Determine the [X, Y] coordinate at the center of the cell enclosing the given text.  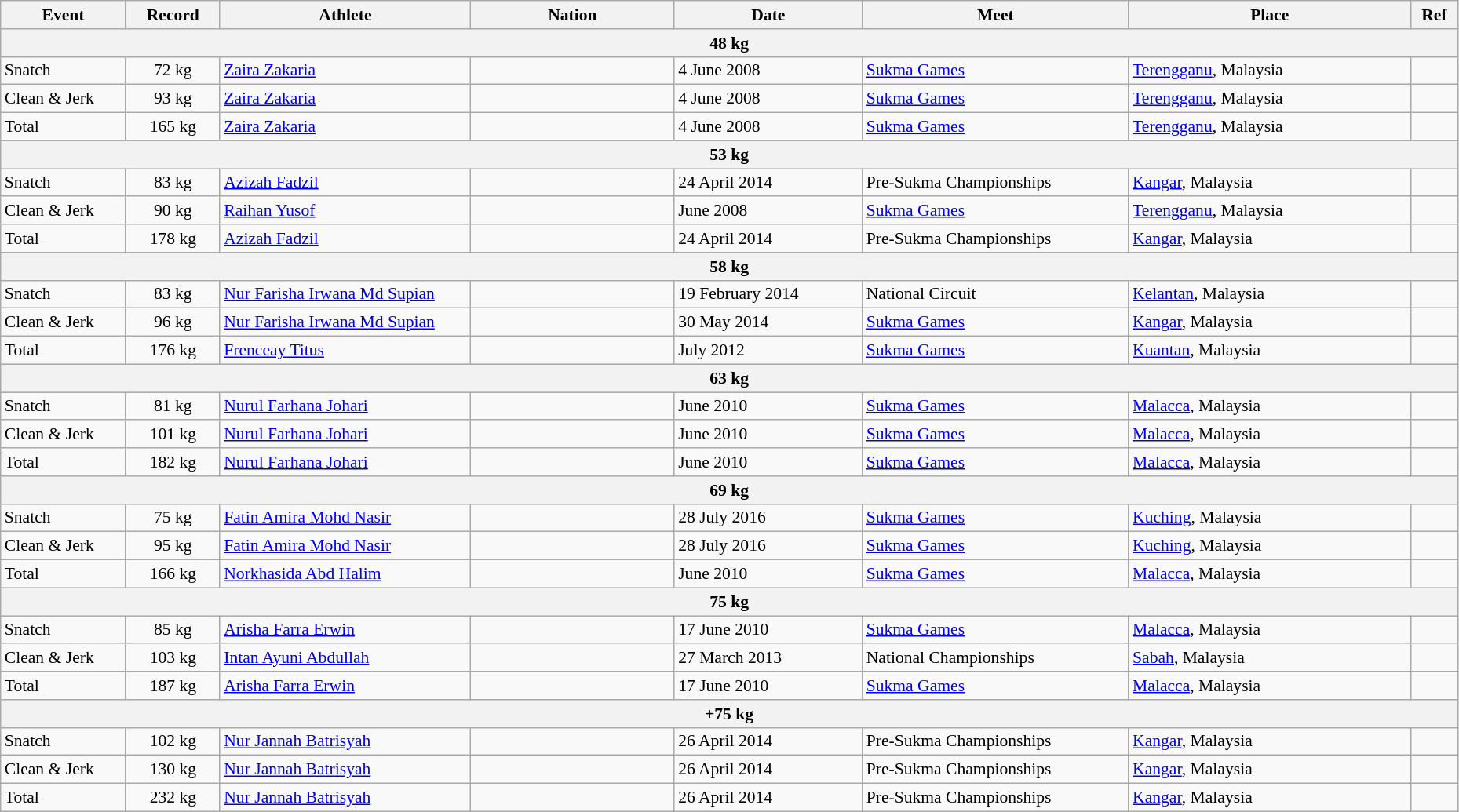
166 kg [173, 574]
Raihan Yusof [345, 211]
27 March 2013 [768, 658]
85 kg [173, 630]
232 kg [173, 798]
95 kg [173, 546]
National Circuit [995, 294]
53 kg [730, 155]
Kuantan, Malaysia [1270, 351]
Nation [573, 15]
Date [768, 15]
Place [1270, 15]
Event [64, 15]
93 kg [173, 99]
69 kg [730, 490]
19 February 2014 [768, 294]
30 May 2014 [768, 322]
103 kg [173, 658]
Kelantan, Malaysia [1270, 294]
81 kg [173, 406]
+75 kg [730, 714]
Sabah, Malaysia [1270, 658]
58 kg [730, 267]
63 kg [730, 378]
101 kg [173, 435]
102 kg [173, 741]
July 2012 [768, 351]
165 kg [173, 127]
Record [173, 15]
June 2008 [768, 211]
187 kg [173, 686]
Athlete [345, 15]
Intan Ayuni Abdullah [345, 658]
Meet [995, 15]
130 kg [173, 770]
72 kg [173, 71]
48 kg [730, 43]
182 kg [173, 462]
National Championships [995, 658]
Frenceay Titus [345, 351]
176 kg [173, 351]
Norkhasida Abd Halim [345, 574]
90 kg [173, 211]
96 kg [173, 322]
178 kg [173, 239]
Ref [1434, 15]
